Pinpoint the cell where the given text exists, returning its (X, Y) midpoint coordinate. 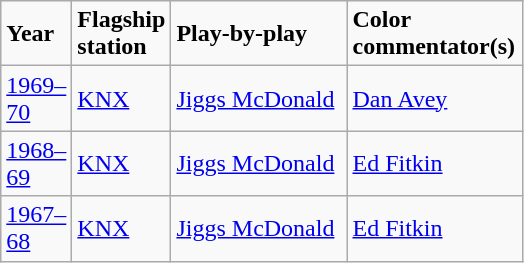
1967–68 (36, 228)
Flagship station (122, 34)
1969–70 (36, 98)
Color commentator(s) (435, 34)
Play-by-play (259, 34)
Dan Avey (435, 98)
Year (36, 34)
1968–69 (36, 164)
